Provide the (x, y) coordinate of the cell's center where the given text is located.  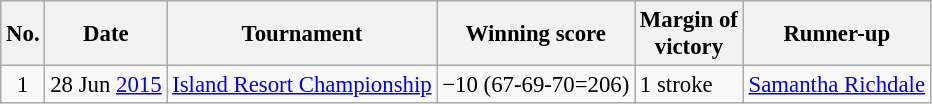
Samantha Richdale (836, 85)
Date (106, 34)
1 stroke (690, 85)
28 Jun 2015 (106, 85)
−10 (67-69-70=206) (536, 85)
Runner-up (836, 34)
Winning score (536, 34)
1 (23, 85)
Tournament (302, 34)
Margin ofvictory (690, 34)
Island Resort Championship (302, 85)
No. (23, 34)
